For the text-containing cell, return its midpoint in (X, Y) coordinate format. 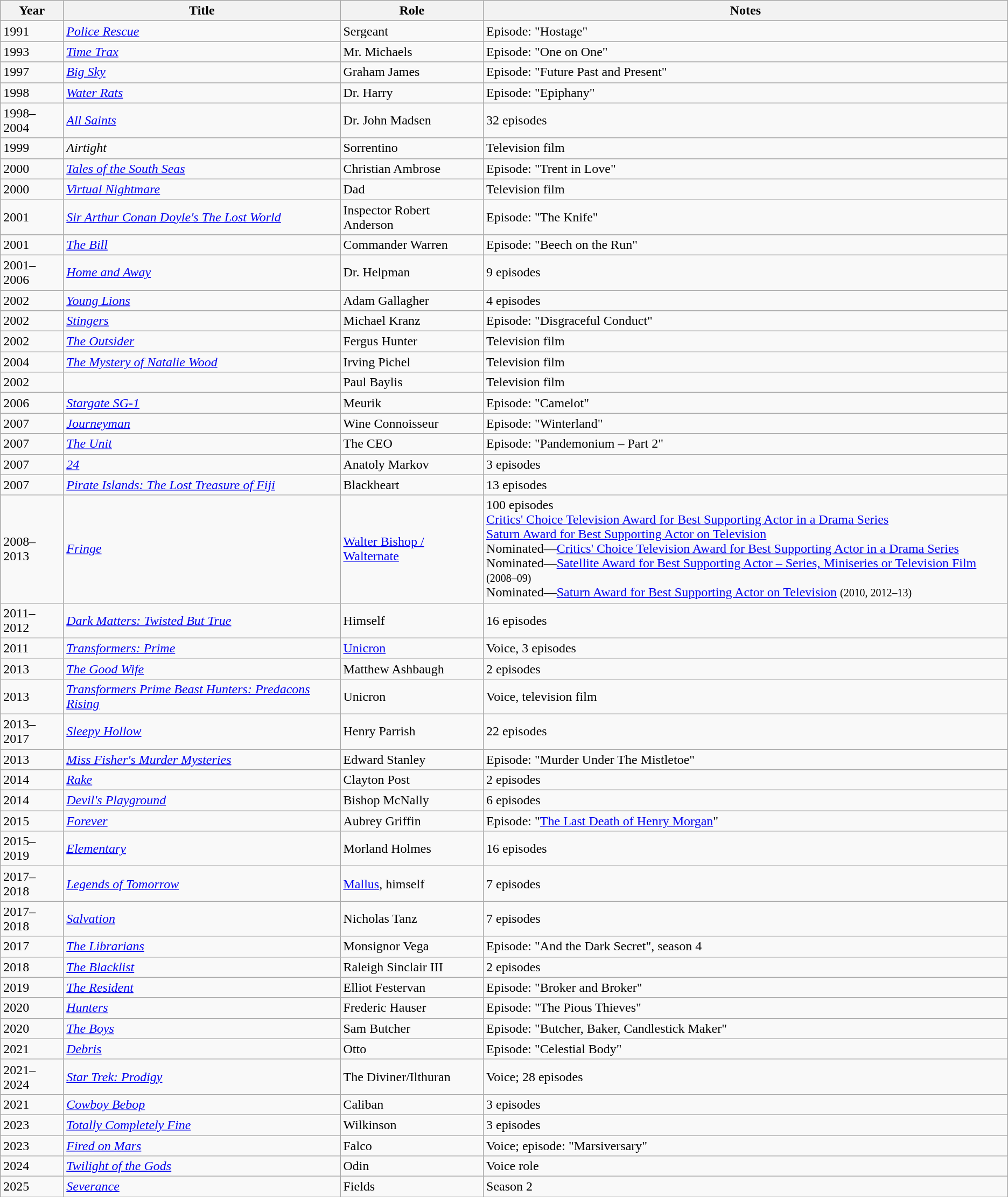
Graham James (412, 72)
The Bill (202, 245)
Stingers (202, 321)
Dr. John Madsen (412, 121)
1997 (32, 72)
Monsignor Vega (412, 947)
Episode: "Trent in Love" (746, 169)
Dr. Harry (412, 93)
Water Rats (202, 93)
Voice, television film (746, 696)
Miss Fisher's Murder Mysteries (202, 759)
2018 (32, 967)
Cowboy Bebop (202, 1104)
Commander Warren (412, 245)
Voice; episode: "Marsiversary" (746, 1146)
Himself (412, 621)
1993 (32, 52)
Fergus Hunter (412, 342)
Notes (746, 11)
Police Rescue (202, 31)
Clayton Post (412, 780)
Adam Gallagher (412, 300)
Anatoly Markov (412, 464)
2025 (32, 1187)
Episode: "Butcher, Baker, Candlestick Maker" (746, 1028)
All Saints (202, 121)
Stargate SG-1 (202, 403)
Role (412, 11)
Aubrey Griffin (412, 821)
Sleepy Hollow (202, 732)
Fired on Mars (202, 1146)
9 episodes (746, 273)
Tales of the South Seas (202, 169)
6 episodes (746, 801)
Edward Stanley (412, 759)
2017 (32, 947)
Episode: "The Knife" (746, 217)
2019 (32, 987)
24 (202, 464)
13 episodes (746, 485)
Paul Baylis (412, 382)
Otto (412, 1049)
Elementary (202, 849)
Totally Completely Fine (202, 1125)
Episode: "The Pious Thieves" (746, 1008)
Falco (412, 1146)
Voice role (746, 1166)
Twilight of the Gods (202, 1166)
Episode: "One on One" (746, 52)
The Good Wife (202, 669)
Fields (412, 1187)
2021–2024 (32, 1076)
Mallus, himself (412, 883)
Dark Matters: Twisted But True (202, 621)
Salvation (202, 919)
Fringe (202, 549)
Meurik (412, 403)
Caliban (412, 1104)
Journeyman (202, 423)
Inspector Robert Anderson (412, 217)
Wilkinson (412, 1125)
Dad (412, 189)
The Resident (202, 987)
2001–2006 (32, 273)
Episode: "The Last Death of Henry Morgan" (746, 821)
Severance (202, 1187)
4 episodes (746, 300)
Voice; 28 episodes (746, 1076)
Wine Connoisseur (412, 423)
22 episodes (746, 732)
Odin (412, 1166)
Nicholas Tanz (412, 919)
Sergeant (412, 31)
Elliot Festervan (412, 987)
Episode: "Broker and Broker" (746, 987)
Transformers Prime Beast Hunters: Predacons Rising (202, 696)
32 episodes (746, 121)
Episode: "And the Dark Secret", season 4 (746, 947)
The CEO (412, 444)
Henry Parrish (412, 732)
The Mystery of Natalie Wood (202, 362)
2004 (32, 362)
Morland Holmes (412, 849)
Episode: "Hostage" (746, 31)
Season 2 (746, 1187)
Episode: "Celestial Body" (746, 1049)
Star Trek: Prodigy (202, 1076)
Sir Arthur Conan Doyle's The Lost World (202, 217)
Raleigh Sinclair III (412, 967)
Irving Pichel (412, 362)
2013–2017 (32, 732)
Episode: "Murder Under The Mistletoe" (746, 759)
Virtual Nightmare (202, 189)
2011–2012 (32, 621)
Hunters (202, 1008)
Episode: "Future Past and Present" (746, 72)
Episode: "Beech on the Run" (746, 245)
Devil's Playground (202, 801)
Home and Away (202, 273)
Title (202, 11)
2015–2019 (32, 849)
The Librarians (202, 947)
Debris (202, 1049)
Year (32, 11)
Blackheart (412, 485)
Episode: "Winterland" (746, 423)
The Diviner/Ilthuran (412, 1076)
Matthew Ashbaugh (412, 669)
1991 (32, 31)
Frederic Hauser (412, 1008)
Pirate Islands: The Lost Treasure of Fiji (202, 485)
2006 (32, 403)
The Boys (202, 1028)
Sorrentino (412, 148)
Time Trax (202, 52)
Sam Butcher (412, 1028)
Dr. Helpman (412, 273)
2011 (32, 648)
1998 (32, 93)
Big Sky (202, 72)
Rake (202, 780)
Episode: "Pandemonium – Part 2" (746, 444)
Airtight (202, 148)
Legends of Tomorrow (202, 883)
Episode: "Camelot" (746, 403)
1999 (32, 148)
Michael Kranz (412, 321)
Episode: "Epiphany" (746, 93)
Walter Bishop / Walternate (412, 549)
Forever (202, 821)
Voice, 3 episodes (746, 648)
1998–2004 (32, 121)
Episode: "Disgraceful Conduct" (746, 321)
The Unit (202, 444)
Bishop McNally (412, 801)
Young Lions (202, 300)
The Blacklist (202, 967)
Transformers: Prime (202, 648)
2015 (32, 821)
Mr. Michaels (412, 52)
2024 (32, 1166)
The Outsider (202, 342)
Christian Ambrose (412, 169)
2008–2013 (32, 549)
